Pinpoint the cell where the given text exists, returning its [X, Y] midpoint coordinate. 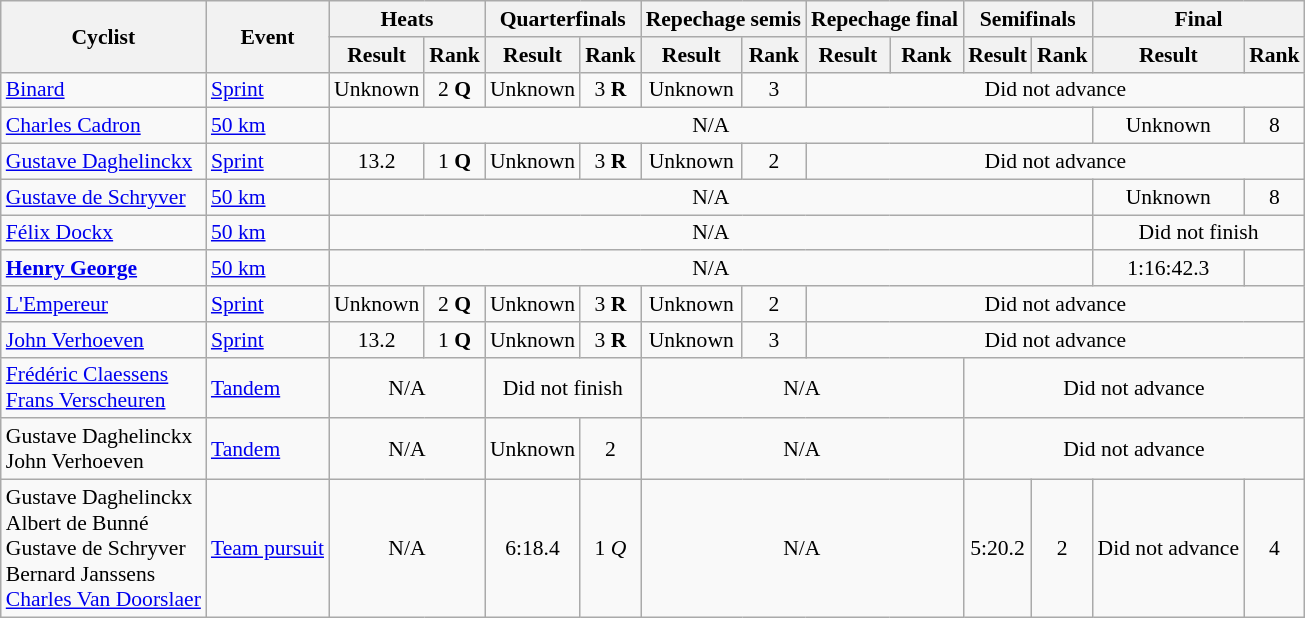
6:18.4 [532, 549]
Frédéric Claessens Frans Verscheuren [104, 388]
John Verhoeven [104, 340]
Final [1199, 19]
Semifinals [1028, 19]
Binard [104, 90]
5:20.2 [998, 549]
Cyclist [104, 36]
Repechage semis [724, 19]
Repechage final [884, 19]
Gustave Daghelinckx [104, 162]
Gustave de Schryver [104, 197]
Henry George [104, 269]
Charles Cadron [104, 126]
Gustave Daghelinckx Albert de Bunné Gustave de Schryver Bernard Janssens Charles Van Doorslaer [104, 549]
Félix Dockx [104, 233]
Team pursuit [268, 549]
Heats [407, 19]
Gustave Daghelinckx John Verhoeven [104, 450]
Event [268, 36]
L'Empereur [104, 304]
4 [1274, 549]
Quarterfinals [563, 19]
1:16:42.3 [1169, 269]
